Return [x, y] of the center of cell containing provided text 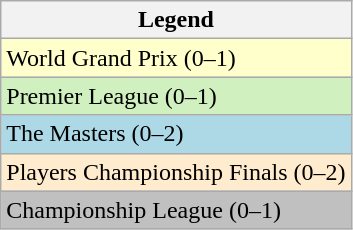
The Masters (0–2) [176, 134]
Premier League (0–1) [176, 96]
Legend [176, 20]
Players Championship Finals (0–2) [176, 172]
Championship League (0–1) [176, 210]
World Grand Prix (0–1) [176, 58]
